Find where the given text appears and provide that cell's center as [x, y] coordinate. 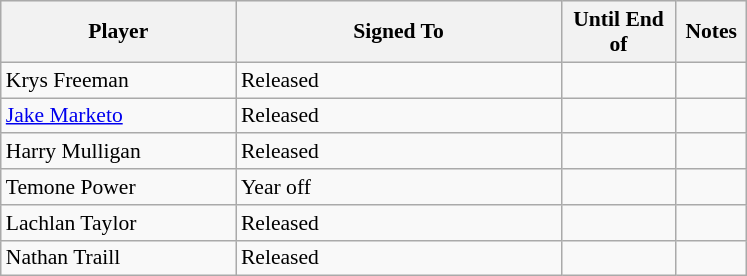
Harry Mulligan [118, 152]
Notes [711, 32]
Player [118, 32]
Temone Power [118, 187]
Signed To [398, 32]
Lachlan Taylor [118, 223]
Krys Freeman [118, 80]
Nathan Traill [118, 258]
Year off [398, 187]
Until End of [618, 32]
Jake Marketo [118, 116]
